For the text-containing cell, return its midpoint in (x, y) coordinate format. 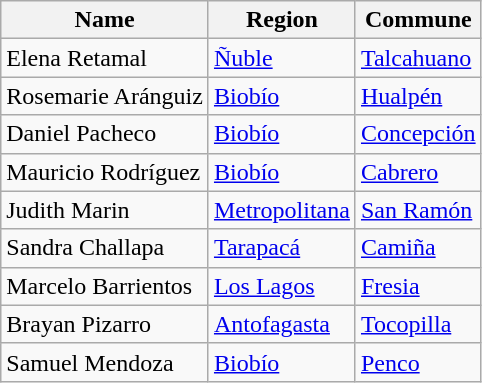
Fresia (418, 286)
Mauricio Rodríguez (105, 172)
Sandra Challapa (105, 248)
Penco (418, 362)
Daniel Pacheco (105, 134)
Name (105, 20)
Tocopilla (418, 324)
Marcelo Barrientos (105, 286)
Hualpén (418, 96)
Ñuble (282, 58)
Talcahuano (418, 58)
Cabrero (418, 172)
Brayan Pizarro (105, 324)
Antofagasta (282, 324)
Concepción (418, 134)
Camiña (418, 248)
Tarapacá (282, 248)
Los Lagos (282, 286)
Region (282, 20)
Commune (418, 20)
Samuel Mendoza (105, 362)
San Ramón (418, 210)
Judith Marin (105, 210)
Metropolitana (282, 210)
Elena Retamal (105, 58)
Rosemarie Aránguiz (105, 96)
